Determine the [x, y] coordinate at the center of the cell enclosing the given text.  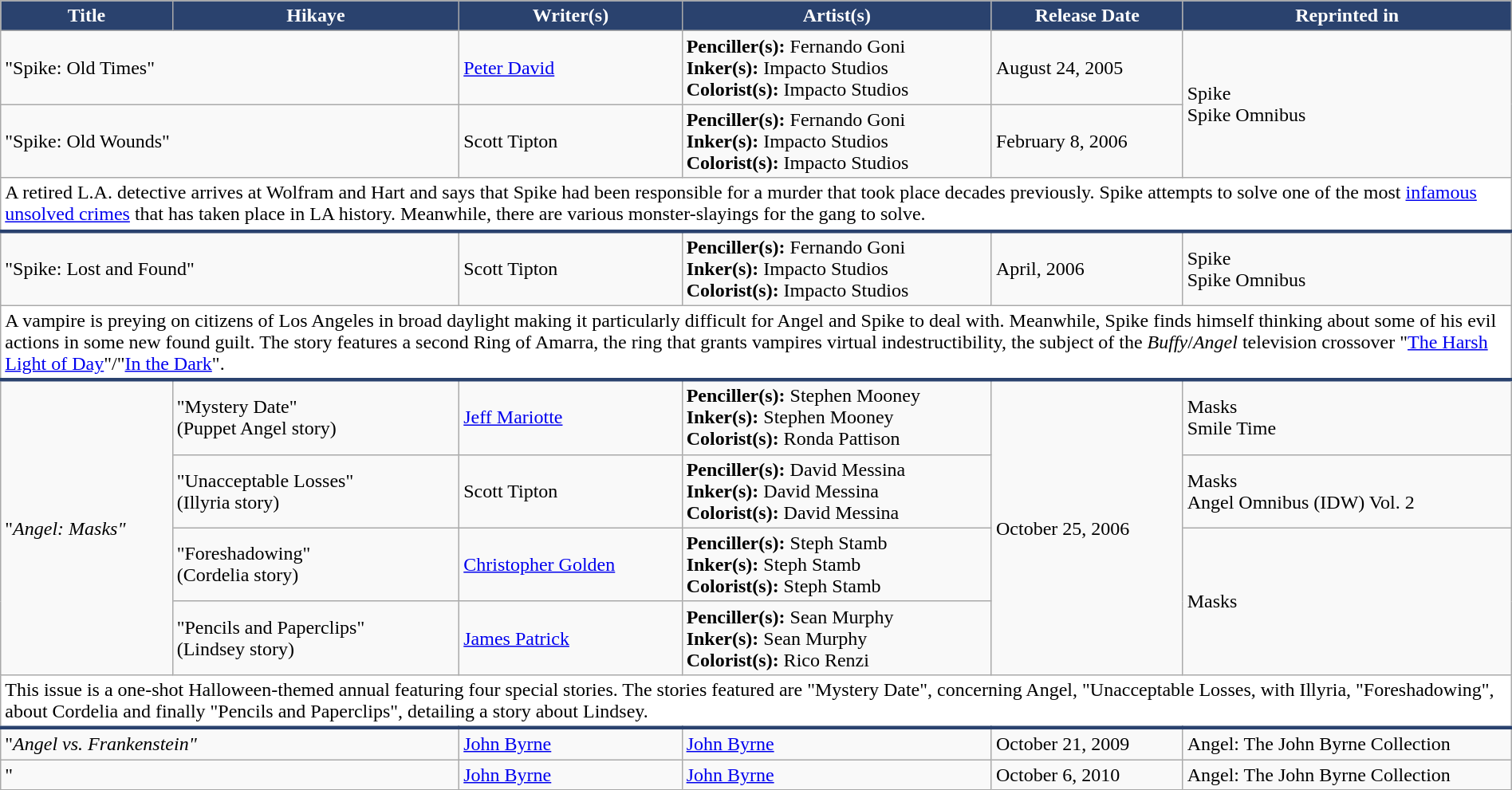
Artist(s) [837, 16]
"Spike: Old Times" [230, 68]
"Angel: Masks" [86, 528]
Penciller(s): David MessinaInker(s): David MessinaColorist(s): David Messina [837, 491]
"Pencils and Paperclips"(Lindsey story) [316, 638]
"Unacceptable Losses"(Illyria story) [316, 491]
Release Date [1087, 16]
Writer(s) [571, 16]
Hikaye [316, 16]
Peter David [571, 68]
October 21, 2009 [1087, 744]
MasksSmile Time [1347, 418]
"Mystery Date"(Puppet Angel story) [316, 418]
" [230, 774]
October 6, 2010 [1087, 774]
MasksAngel Omnibus (IDW) Vol. 2 [1347, 491]
February 8, 2006 [1087, 141]
October 25, 2006 [1087, 528]
"Angel vs. Frankenstein" [230, 744]
"Foreshadowing"(Cordelia story) [316, 564]
Title [86, 16]
Christopher Golden [571, 564]
Penciller(s): Steph StambInker(s): Steph StambColorist(s): Steph Stamb [837, 564]
"Spike: Lost and Found" [230, 269]
Masks [1347, 601]
Reprinted in [1347, 16]
April, 2006 [1087, 269]
Penciller(s): Sean MurphyInker(s): Sean MurphyColorist(s): Rico Renzi [837, 638]
Penciller(s): Stephen MooneyInker(s): Stephen MooneyColorist(s): Ronda Pattison [837, 418]
"Spike: Old Wounds" [230, 141]
August 24, 2005 [1087, 68]
Jeff Mariotte [571, 418]
James Patrick [571, 638]
